Output the (X, Y) coordinate of the center of the cell containing the given text.  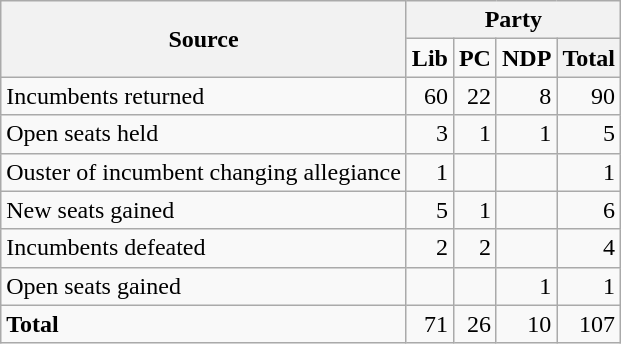
Open seats held (204, 134)
Incumbents defeated (204, 248)
22 (474, 96)
PC (474, 58)
6 (589, 210)
New seats gained (204, 210)
Source (204, 39)
90 (589, 96)
Lib (430, 58)
Open seats gained (204, 286)
60 (430, 96)
107 (589, 324)
Party (513, 20)
Ouster of incumbent changing allegiance (204, 172)
4 (589, 248)
8 (526, 96)
3 (430, 134)
NDP (526, 58)
26 (474, 324)
71 (430, 324)
10 (526, 324)
Incumbents returned (204, 96)
